Search for the cell housing the specified text and yield its (X, Y) center coordinate. 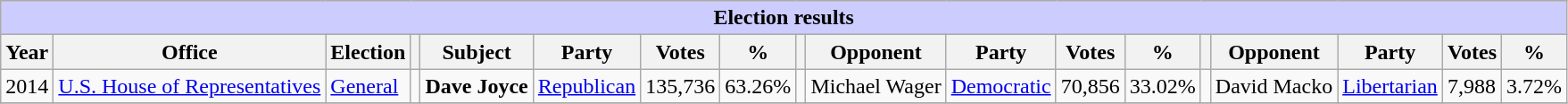
Election (368, 52)
63.26% (759, 86)
33.02% (1162, 86)
2014 (27, 86)
David Macko (1273, 86)
Dave Joyce (477, 86)
Year (27, 52)
Office (189, 52)
Republican (586, 86)
U.S. House of Representatives (189, 86)
Democratic (1001, 86)
Subject (477, 52)
Election results (784, 18)
7,988 (1472, 86)
135,736 (680, 86)
General (368, 86)
Libertarian (1390, 86)
70,856 (1091, 86)
Michael Wager (876, 86)
3.72% (1535, 86)
